Output the [X, Y] coordinate of the center of the cell containing the given text.  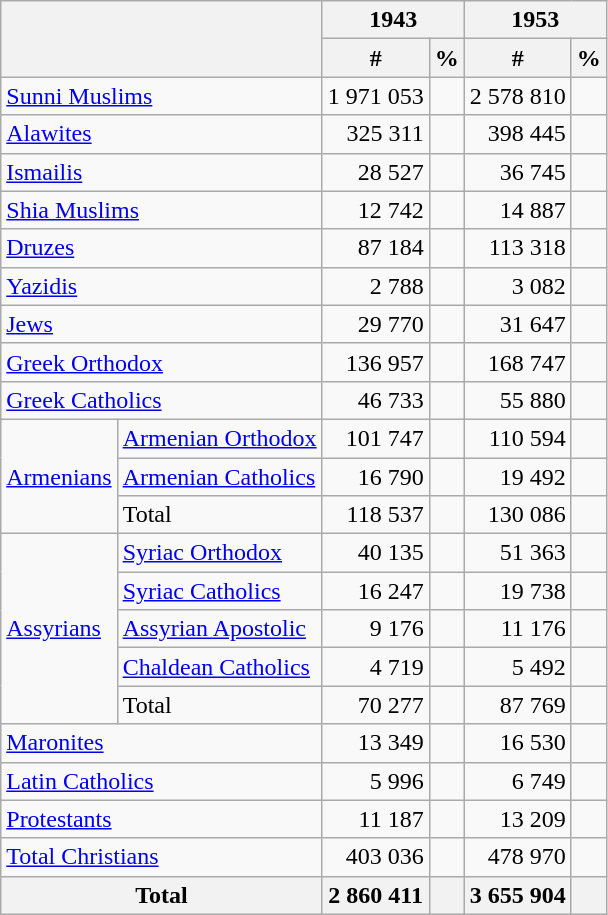
3 655 904 [518, 895]
130 086 [518, 515]
Druzes [162, 248]
Sunni Muslims [162, 96]
Jews [162, 324]
14 887 [518, 210]
Greek Catholics [162, 400]
136 957 [376, 362]
Syriac Catholics [220, 591]
Armenian Catholics [220, 477]
46 733 [376, 400]
Assyrians [59, 629]
Armenian Orthodox [220, 438]
118 537 [376, 515]
2 860 411 [376, 895]
4 719 [376, 667]
11 176 [518, 629]
403 036 [376, 857]
Protestants [162, 819]
13 349 [376, 743]
Syriac Orthodox [220, 553]
19 492 [518, 477]
51 363 [518, 553]
55 880 [518, 400]
5 492 [518, 667]
Total Christians [162, 857]
Latin Catholics [162, 781]
16 247 [376, 591]
19 738 [518, 591]
Shia Muslims [162, 210]
1943 [393, 20]
Maronites [162, 743]
16 790 [376, 477]
29 770 [376, 324]
Alawites [162, 134]
Armenians [59, 476]
28 527 [376, 172]
398 445 [518, 134]
87 184 [376, 248]
31 647 [518, 324]
3 082 [518, 286]
101 747 [376, 438]
168 747 [518, 362]
6 749 [518, 781]
70 277 [376, 705]
16 530 [518, 743]
Assyrian Apostolic [220, 629]
87 769 [518, 705]
9 176 [376, 629]
2 578 810 [518, 96]
1953 [535, 20]
325 311 [376, 134]
Yazidis [162, 286]
Chaldean Catholics [220, 667]
36 745 [518, 172]
1 971 053 [376, 96]
110 594 [518, 438]
11 187 [376, 819]
13 209 [518, 819]
113 318 [518, 248]
Ismailis [162, 172]
12 742 [376, 210]
Greek Orthodox [162, 362]
40 135 [376, 553]
2 788 [376, 286]
478 970 [518, 857]
5 996 [376, 781]
